Detect which cell encompasses the target text, then output its (X, Y) center coordinate. 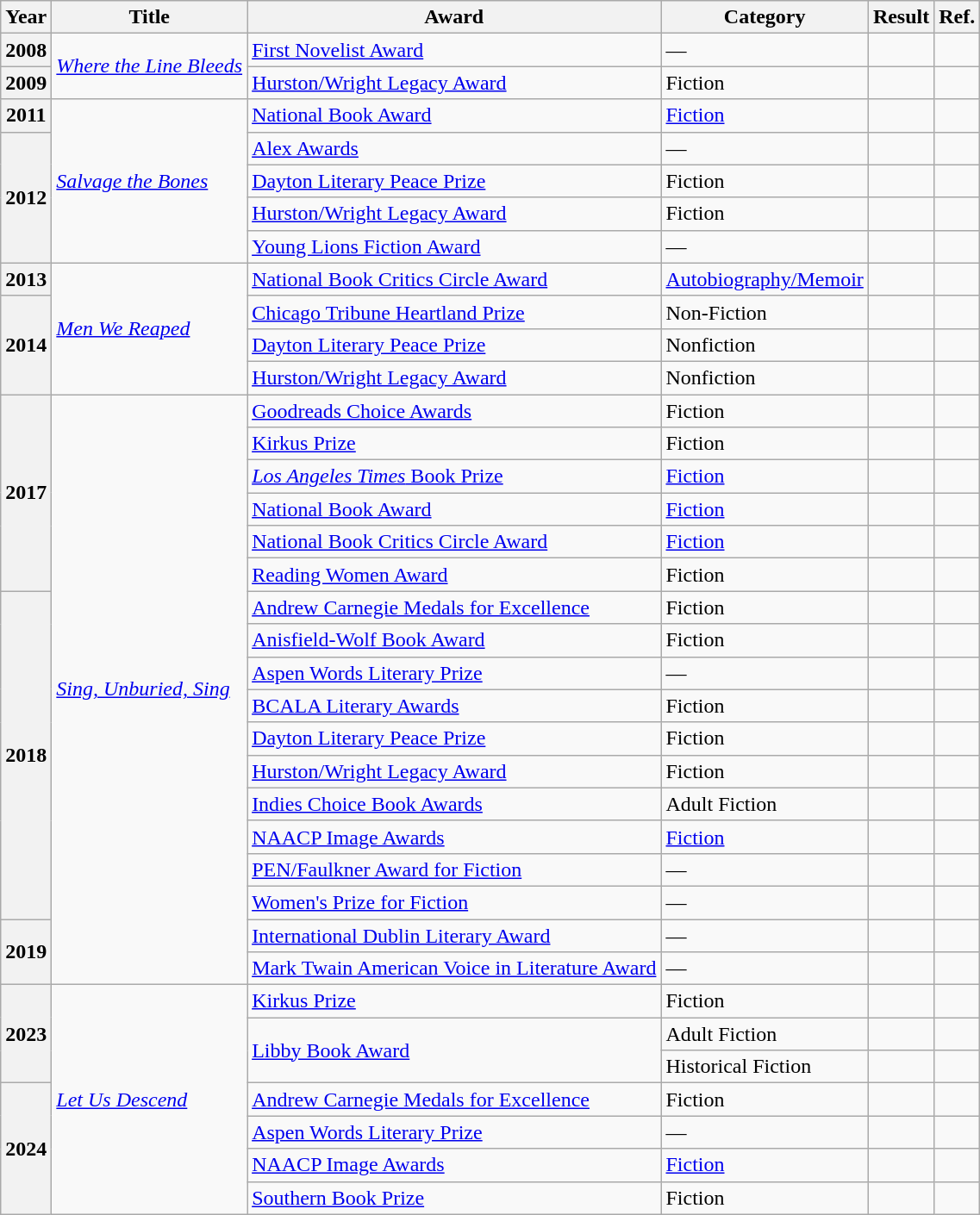
2023 (26, 1034)
Historical Fiction (765, 1067)
Chicago Tribune Heartland Prize (454, 312)
Category (765, 17)
2024 (26, 1149)
First Novelist Award (454, 50)
Ref. (957, 17)
Los Angeles Times Book Prize (454, 477)
Young Lions Fiction Award (454, 246)
Result (901, 17)
Sing, Unburied, Sing (150, 689)
2017 (26, 493)
Women's Prize for Fiction (454, 902)
Anisfield-Wolf Book Award (454, 640)
BCALA Literary Awards (454, 706)
Goodreads Choice Awards (454, 411)
2009 (26, 83)
Non-Fiction (765, 312)
2014 (26, 345)
2008 (26, 50)
Where the Line Bleeds (150, 66)
Award (454, 17)
Men We Reaped (150, 328)
Reading Women Award (454, 575)
2018 (26, 755)
2012 (26, 197)
Libby Book Award (454, 1050)
2019 (26, 951)
Year (26, 17)
Salvage the Bones (150, 181)
Let Us Descend (150, 1100)
Autobiography/Memoir (765, 279)
Indies Choice Book Awards (454, 804)
Alex Awards (454, 148)
Southern Book Prize (454, 1198)
Title (150, 17)
2013 (26, 279)
Mark Twain American Voice in Literature Award (454, 969)
2011 (26, 115)
International Dublin Literary Award (454, 935)
PEN/Faulkner Award for Fiction (454, 869)
